Search for the cell housing the specified text and yield its (x, y) center coordinate. 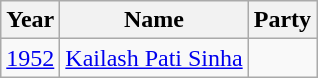
Year (30, 20)
Name (154, 20)
Kailash Pati Sinha (154, 58)
Party (282, 20)
1952 (30, 58)
